For the text-containing cell, return its midpoint in [x, y] coordinate format. 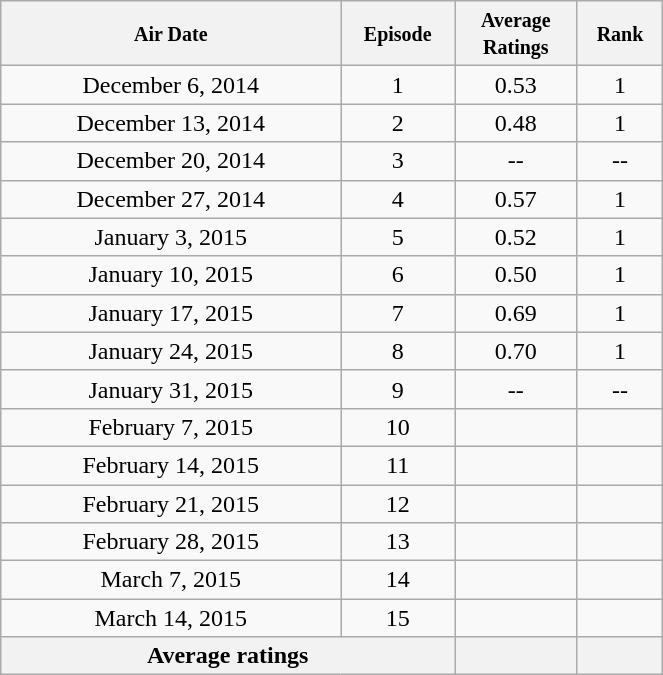
11 [398, 465]
0.52 [516, 237]
March 14, 2015 [171, 618]
December 20, 2014 [171, 161]
December 27, 2014 [171, 199]
14 [398, 580]
7 [398, 313]
4 [398, 199]
December 13, 2014 [171, 123]
13 [398, 542]
15 [398, 618]
3 [398, 161]
February 28, 2015 [171, 542]
10 [398, 427]
Average Ratings [516, 34]
5 [398, 237]
Episode [398, 34]
January 17, 2015 [171, 313]
March 7, 2015 [171, 580]
February 14, 2015 [171, 465]
6 [398, 275]
8 [398, 351]
February 21, 2015 [171, 503]
9 [398, 389]
Air Date [171, 34]
January 24, 2015 [171, 351]
0.70 [516, 351]
0.50 [516, 275]
0.69 [516, 313]
December 6, 2014 [171, 85]
January 3, 2015 [171, 237]
0.48 [516, 123]
Average ratings [228, 656]
January 31, 2015 [171, 389]
12 [398, 503]
0.53 [516, 85]
January 10, 2015 [171, 275]
February 7, 2015 [171, 427]
0.57 [516, 199]
2 [398, 123]
Rank [620, 34]
